Detect which cell encompasses the target text, then output its (X, Y) center coordinate. 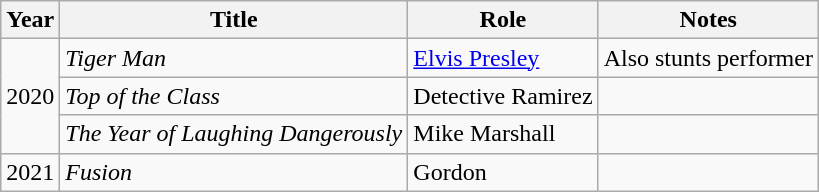
Also stunts performer (708, 58)
2020 (30, 96)
Mike Marshall (503, 134)
Detective Ramirez (503, 96)
Elvis Presley (503, 58)
Top of the Class (234, 96)
Tiger Man (234, 58)
Gordon (503, 172)
Year (30, 20)
2021 (30, 172)
The Year of Laughing Dangerously (234, 134)
Notes (708, 20)
Role (503, 20)
Title (234, 20)
Fusion (234, 172)
